Scan for the cell matching the given text and deliver its (X, Y) coordinate at center. 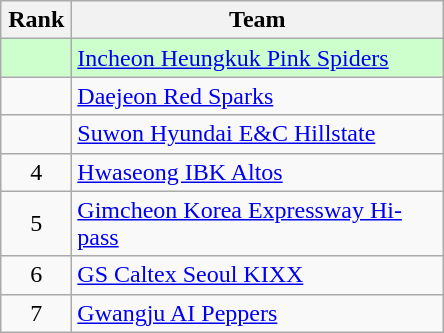
4 (36, 172)
GS Caltex Seoul KIXX (258, 275)
Team (258, 20)
7 (36, 313)
Hwaseong IBK Altos (258, 172)
Incheon Heungkuk Pink Spiders (258, 58)
Gwangju AI Peppers (258, 313)
6 (36, 275)
5 (36, 224)
Suwon Hyundai E&C Hillstate (258, 134)
Daejeon Red Sparks (258, 96)
Rank (36, 20)
Gimcheon Korea Expressway Hi-pass (258, 224)
